For the text-containing cell, return its midpoint in [x, y] coordinate format. 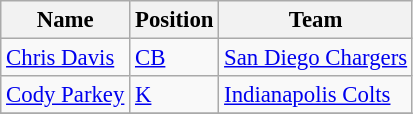
Team [316, 20]
Position [174, 20]
CB [174, 58]
San Diego Chargers [316, 58]
Cody Parkey [66, 95]
Name [66, 20]
Indianapolis Colts [316, 95]
Chris Davis [66, 58]
K [174, 95]
